Scan for the cell matching the given text and deliver its (x, y) coordinate at center. 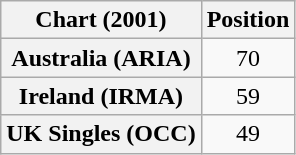
59 (248, 96)
Chart (2001) (101, 20)
UK Singles (OCC) (101, 134)
Position (248, 20)
Australia (ARIA) (101, 58)
70 (248, 58)
49 (248, 134)
Ireland (IRMA) (101, 96)
